From the cell containing the given text, extract its center point as (X, Y) coordinate. 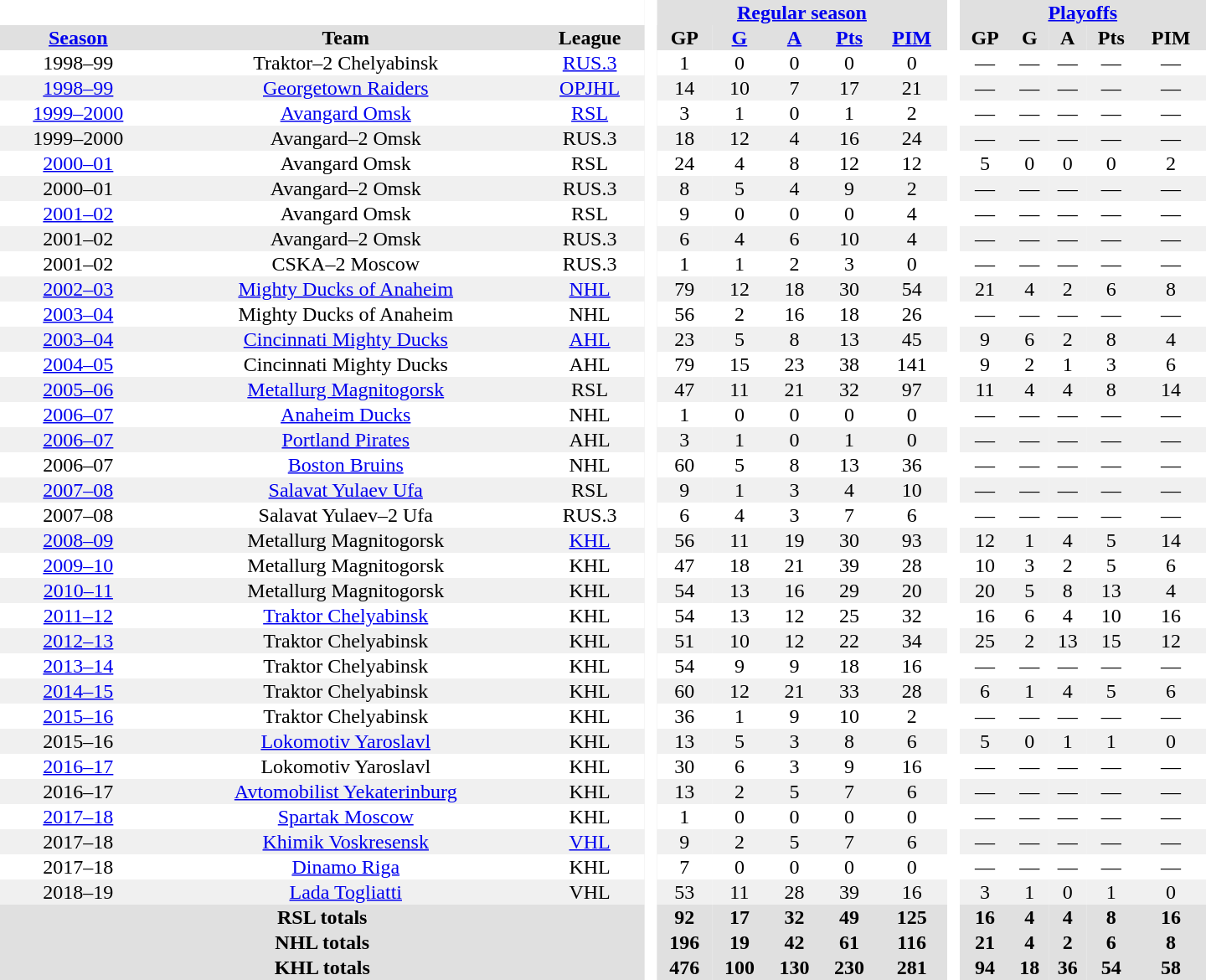
93 (912, 540)
Salavat Yulaev–2 Ufa (346, 515)
49 (849, 917)
33 (849, 691)
Spartak Moscow (346, 817)
Georgetown Raiders (346, 88)
196 (685, 942)
2010–11 (79, 591)
2002–03 (79, 289)
94 (985, 967)
Team (346, 38)
Anaheim Ducks (346, 415)
281 (912, 967)
2012–13 (79, 641)
230 (849, 967)
29 (849, 591)
2009–10 (79, 565)
NHL totals (322, 942)
2018–19 (79, 892)
Boston Bruins (346, 465)
Playoffs (1083, 13)
26 (912, 314)
2005–06 (79, 389)
92 (685, 917)
Khimik Voskresensk (346, 842)
38 (849, 364)
125 (912, 917)
58 (1171, 967)
CSKA–2 Moscow (346, 264)
Lada Togliatti (346, 892)
RSL totals (322, 917)
45 (912, 339)
Regular season (802, 13)
61 (849, 942)
2011–12 (79, 616)
2004–05 (79, 364)
100 (740, 967)
51 (685, 641)
2013–14 (79, 666)
97 (912, 389)
Avtomobilist Yekaterinburg (346, 792)
476 (685, 967)
League (590, 38)
42 (795, 942)
Salavat Yulaev Ufa (346, 490)
2014–15 (79, 691)
53 (685, 892)
116 (912, 942)
2008–09 (79, 540)
Portland Pirates (346, 440)
34 (912, 641)
Dinamo Riga (346, 867)
130 (795, 967)
22 (849, 641)
KHL totals (322, 967)
Season (79, 38)
Traktor–2 Chelyabinsk (346, 63)
OPJHL (590, 88)
141 (912, 364)
